Return the (x, y) coordinate for the center point of the cell that contains the specified text.  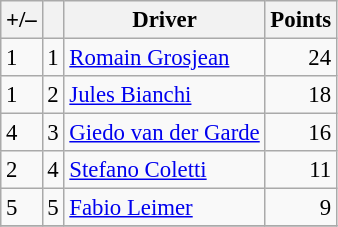
9 (300, 208)
24 (300, 58)
Giedo van der Garde (164, 133)
+/– (22, 20)
11 (300, 170)
16 (300, 133)
Fabio Leimer (164, 208)
Stefano Coletti (164, 170)
18 (300, 95)
3 (53, 133)
Romain Grosjean (164, 58)
Driver (164, 20)
Points (300, 20)
Jules Bianchi (164, 95)
